Provide the (X, Y) coordinate of the cell's center where the given text is located.  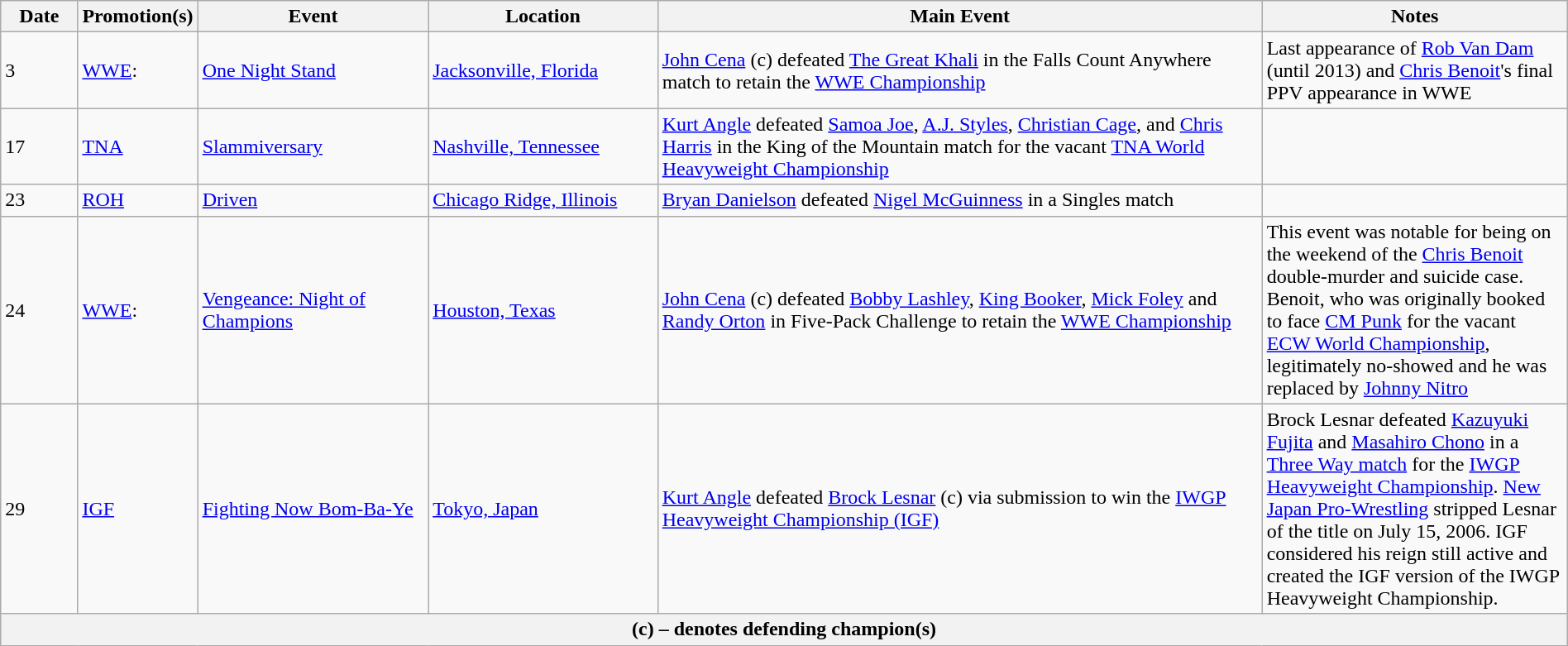
Date (40, 17)
Main Event (959, 17)
Notes (1414, 17)
Jacksonville, Florida (543, 70)
23 (40, 200)
Chicago Ridge, Illinois (543, 200)
Slammiversary (313, 146)
ROH (137, 200)
24 (40, 309)
John Cena (c) defeated Bobby Lashley, King Booker, Mick Foley and Randy Orton in Five-Pack Challenge to retain the WWE Championship (959, 309)
Promotion(s) (137, 17)
Location (543, 17)
(c) – denotes defending champion(s) (784, 629)
Kurt Angle defeated Brock Lesnar (c) via submission to win the IWGP Heavyweight Championship (IGF) (959, 509)
Bryan Danielson defeated Nigel McGuinness in a Singles match (959, 200)
IGF (137, 509)
Nashville, Tennessee (543, 146)
One Night Stand (313, 70)
Driven (313, 200)
Houston, Texas (543, 309)
Fighting Now Bom-Ba-Ye (313, 509)
3 (40, 70)
17 (40, 146)
Last appearance of Rob Van Dam (until 2013) and Chris Benoit's final PPV appearance in WWE (1414, 70)
29 (40, 509)
TNA (137, 146)
Tokyo, Japan (543, 509)
Event (313, 17)
Vengeance: Night of Champions (313, 309)
John Cena (c) defeated The Great Khali in the Falls Count Anywhere match to retain the WWE Championship (959, 70)
